Extract the [X, Y] coordinate from the center of the cell holding the provided text.  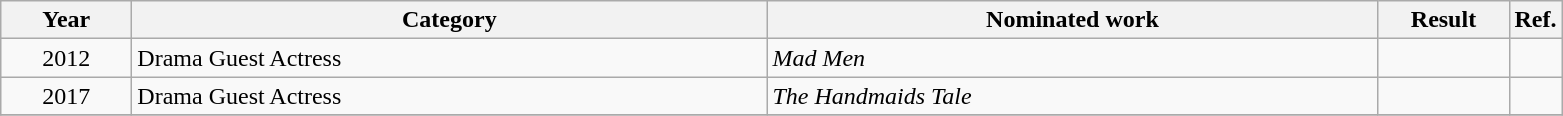
Result [1444, 20]
Nominated work [1072, 20]
Ref. [1536, 20]
2012 [66, 58]
2017 [66, 96]
Year [66, 20]
Mad Men [1072, 58]
The Handmaids Tale [1072, 96]
Category [450, 20]
